Extract the (X, Y) coordinate from the center of the cell holding the provided text.  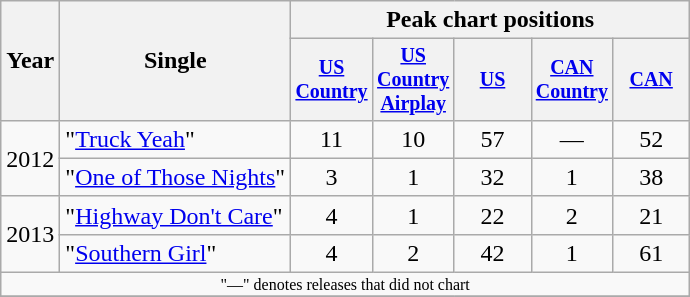
32 (492, 177)
2012 (30, 158)
57 (492, 139)
US Country (332, 80)
61 (652, 253)
US (492, 80)
— (572, 139)
21 (652, 215)
52 (652, 139)
42 (492, 253)
"Truck Yeah" (176, 139)
Year (30, 61)
Single (176, 61)
"Southern Girl" (176, 253)
Peak chart positions (490, 20)
"—" denotes releases that did not chart (346, 285)
CAN Country (572, 80)
10 (413, 139)
CAN (652, 80)
38 (652, 177)
"Highway Don't Care" (176, 215)
"One of Those Nights" (176, 177)
2013 (30, 234)
US Country Airplay (413, 80)
3 (332, 177)
22 (492, 215)
11 (332, 139)
